Extract the (X, Y) coordinate from the center of the cell holding the provided text.  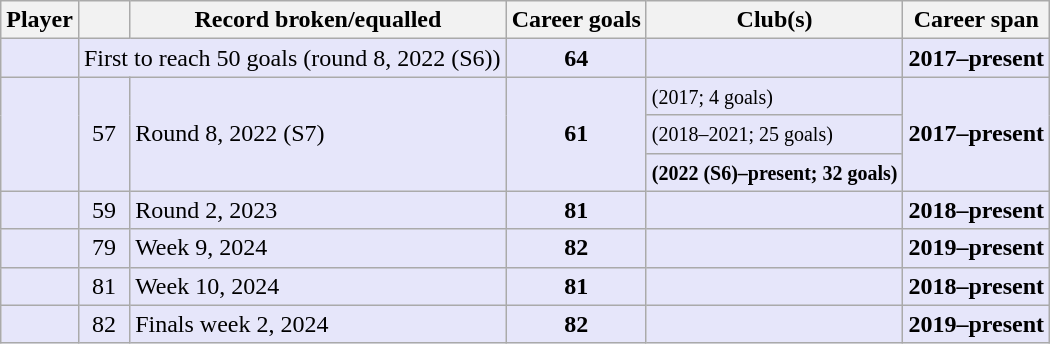
Club(s) (774, 20)
61 (576, 134)
(2018–2021; 25 goals) (774, 134)
Round 2, 2023 (318, 210)
Week 10, 2024 (318, 286)
Record broken/equalled (318, 20)
Career span (976, 20)
79 (104, 248)
Career goals (576, 20)
Week 9, 2024 (318, 248)
57 (104, 134)
First to reach 50 goals (round 8, 2022 (S6)) (292, 58)
Finals week 2, 2024 (318, 324)
(2022 (S6)–present; 32 goals) (774, 172)
Round 8, 2022 (S7) (318, 134)
59 (104, 210)
(2017; 4 goals) (774, 96)
64 (576, 58)
Player (40, 20)
